Scan for the cell matching the given text and deliver its [x, y] coordinate at center. 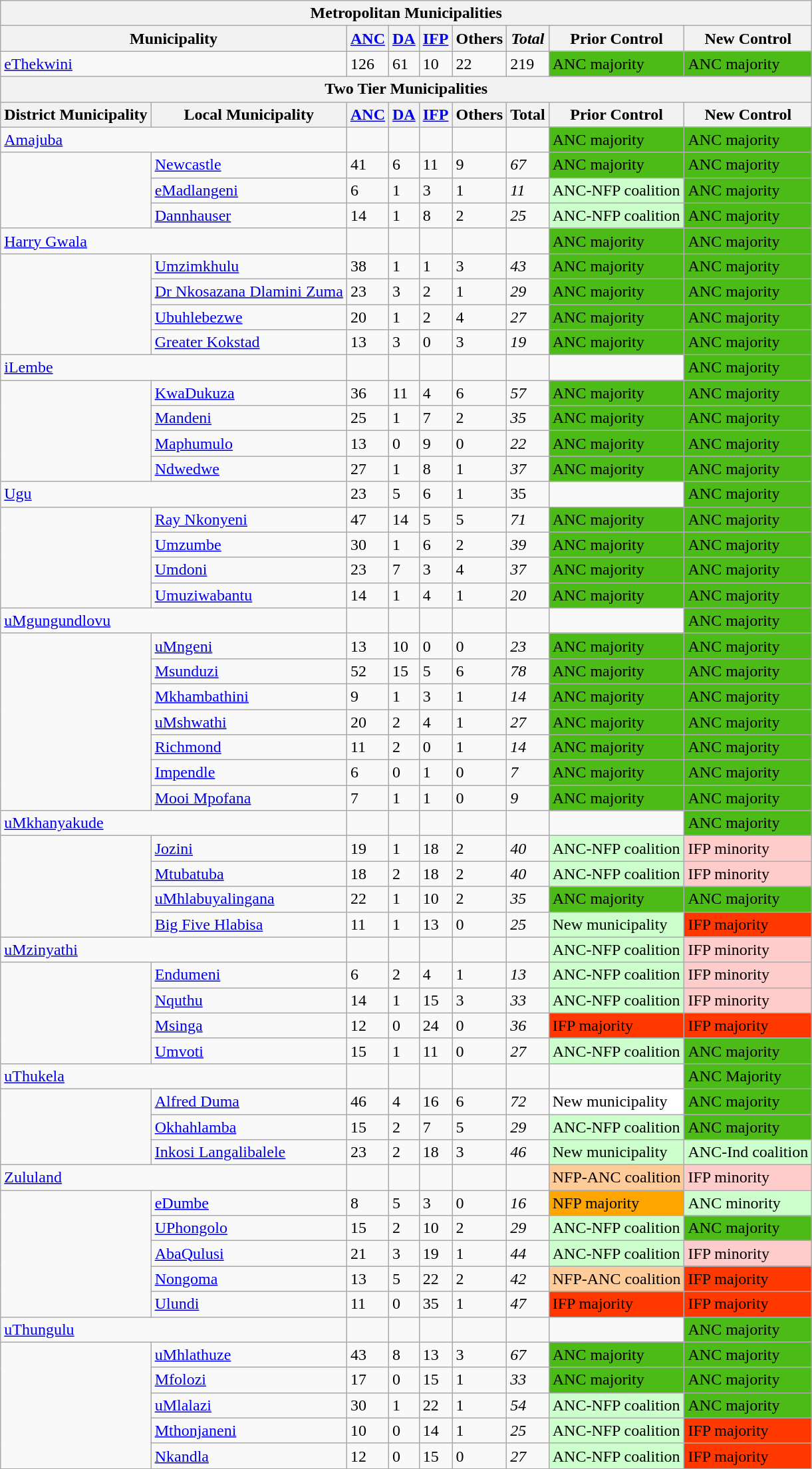
eThekwini [174, 64]
41 [367, 165]
Nquthu [249, 1000]
Msinga [249, 1025]
ANC minority [748, 1203]
District Municipality [76, 114]
ANC-Ind coalition [748, 1152]
57 [528, 393]
Mthonjaneni [249, 1430]
uMzinyathi [174, 950]
126 [367, 64]
24 [436, 1025]
Nkandla [249, 1456]
38 [367, 266]
eDumbe [249, 1203]
uMkhanyakude [174, 823]
21 [367, 1254]
uThukela [174, 1076]
Ray Nkonyeni [249, 519]
78 [528, 671]
Jozini [249, 849]
ANC Majority [748, 1076]
NFP majority [616, 1203]
AbaQulusi [249, 1254]
uMhlathuze [249, 1355]
Inkosi Langalibalele [249, 1152]
Umzimkhulu [249, 266]
Greater Kokstad [249, 342]
iLembe [174, 368]
Local Municipality [249, 114]
Mfolozi [249, 1380]
39 [528, 545]
Ugu [174, 494]
Newcastle [249, 165]
Ulundi [249, 1304]
Okhahlamba [249, 1127]
KwaDukuza [249, 393]
Zululand [174, 1178]
Richmond [249, 747]
54 [528, 1405]
Mooi Mpofana [249, 798]
Maphumulo [249, 444]
Nongoma [249, 1279]
Dannhauser [249, 215]
UPhongolo [249, 1228]
44 [528, 1254]
Dr Nkosazana Dlamini Zuma [249, 291]
uMgungundlovu [174, 620]
17 [367, 1380]
61 [404, 64]
Harry Gwala [174, 241]
Metropolitan Municipalities [406, 13]
71 [528, 519]
Mkhambathini [249, 696]
Umvoti [249, 1051]
Impendle [249, 773]
Alfred Duma [249, 1101]
Big Five Hlabisa [249, 924]
Umdoni [249, 570]
219 [528, 64]
uMshwathi [249, 722]
Municipality [174, 39]
Ubuhlebezwe [249, 317]
Endumeni [249, 975]
Amajuba [174, 140]
Msunduzi [249, 671]
uMngeni [249, 646]
52 [367, 671]
Umzumbe [249, 545]
Umuziwabantu [249, 595]
Two Tier Municipalities [406, 89]
42 [528, 1279]
Mtubatuba [249, 874]
Ndwedwe [249, 469]
uThungulu [174, 1329]
Mandeni [249, 418]
eMadlangeni [249, 190]
72 [528, 1101]
uMhlabuyalingana [249, 899]
uMlalazi [249, 1405]
